Provide the [x, y] coordinate of the cell's center where the given text is located.  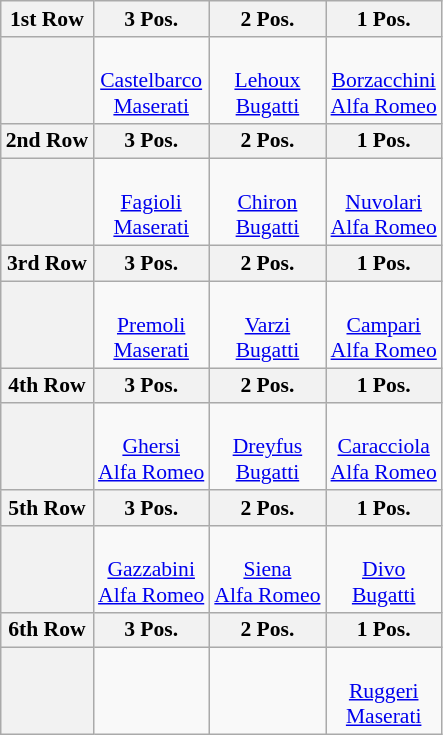
FagioliMaserati [151, 202]
ChironBugatti [267, 202]
NuvolariAlfa Romeo [384, 202]
DivoBugatti [384, 570]
CaracciolaAlfa Romeo [384, 448]
GhersiAlfa Romeo [151, 448]
CampariAlfa Romeo [384, 324]
3rd Row [47, 264]
LehouxBugatti [267, 80]
6th Row [47, 630]
GazzabiniAlfa Romeo [151, 570]
PremoliMaserati [151, 324]
4th Row [47, 386]
DreyfusBugatti [267, 448]
2nd Row [47, 141]
1st Row [47, 19]
5th Row [47, 508]
VarziBugatti [267, 324]
RuggeriMaserati [384, 692]
CastelbarcoMaserati [151, 80]
BorzacchiniAlfa Romeo [384, 80]
SienaAlfa Romeo [267, 570]
